Locate the cell with the specified text and output its (x, y) center coordinate. 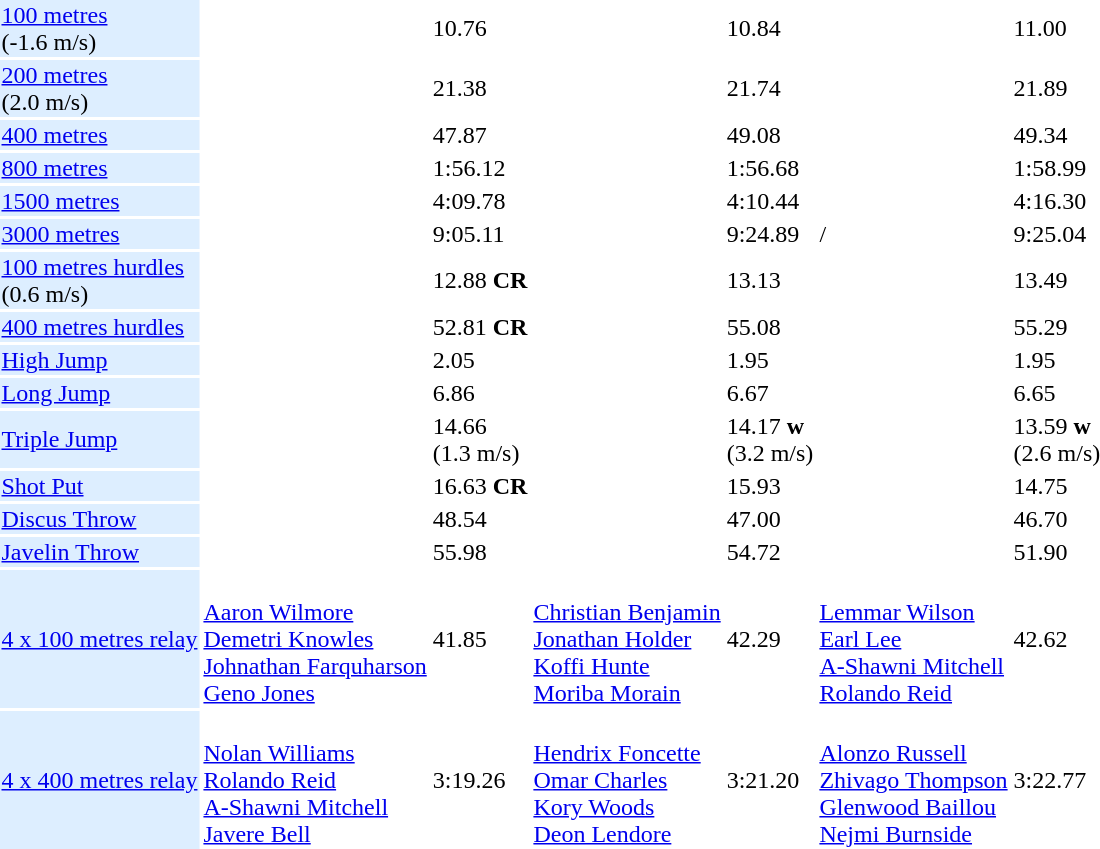
800 metres (100, 168)
9:24.89 (770, 234)
21.74 (770, 88)
52.81 CR (480, 327)
48.54 (480, 519)
Long Jump (100, 393)
Shot Put (100, 486)
Aaron Wilmore Demetri Knowles Johnathan Farquharson Geno Jones (315, 639)
400 metres (100, 135)
1500 metres (100, 201)
1:56.68 (770, 168)
3:19.26 (480, 780)
Javelin Throw (100, 552)
12.88 CR (480, 280)
Nolan Williams Rolando Reid A-Shawni Mitchell Javere Bell (315, 780)
High Jump (100, 360)
Hendrix Foncette Omar Charles Kory Woods Deon Lendore (627, 780)
3:21.20 (770, 780)
14.66 (1.3 m/s) (480, 440)
9:05.11 (480, 234)
10.76 (480, 28)
Discus Throw (100, 519)
100 metres hurdles (0.6 m/s) (100, 280)
55.98 (480, 552)
41.85 (480, 639)
10.84 (770, 28)
2.05 (480, 360)
4 x 400 metres relay (100, 780)
Christian Benjamin Jonathan Holder Koffi Hunte Moriba Morain (627, 639)
Alonzo Russell Zhivago Thompson Glenwood Baillou Nejmi Burnside (914, 780)
200 metres (2.0 m/s) (100, 88)
400 metres hurdles (100, 327)
4:10.44 (770, 201)
15.93 (770, 486)
1.95 (770, 360)
100 metres (-1.6 m/s) (100, 28)
42.29 (770, 639)
47.00 (770, 519)
Triple Jump (100, 440)
54.72 (770, 552)
1:56.12 (480, 168)
4:09.78 (480, 201)
6.67 (770, 393)
49.08 (770, 135)
14.17 w (3.2 m/s) (770, 440)
/ (914, 234)
3000 metres (100, 234)
13.13 (770, 280)
16.63 CR (480, 486)
Lemmar Wilson Earl Lee A-Shawni Mitchell Rolando Reid (914, 639)
21.38 (480, 88)
47.87 (480, 135)
6.86 (480, 393)
4 x 100 metres relay (100, 639)
55.08 (770, 327)
